Determine the (x, y) coordinate at the center of the cell enclosing the given text.  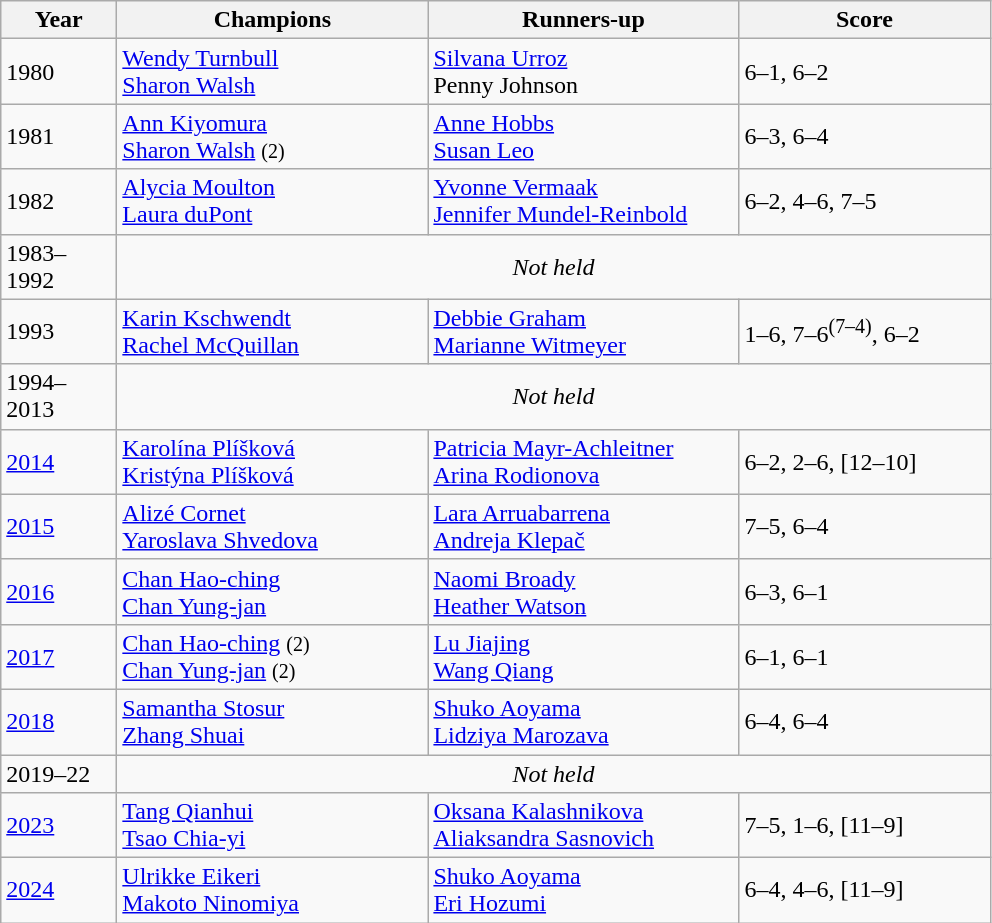
2016 (59, 592)
Lara Arruabarrena Andreja Klepač (584, 526)
Patricia Mayr-Achleitner Arina Rodionova (584, 462)
6–2, 4–6, 7–5 (864, 202)
Alycia Moulton Laura duPont (272, 202)
Ulrikke Eikeri Makoto Ninomiya (272, 890)
2023 (59, 826)
Year (59, 20)
Karolína Plíšková Kristýna Plíšková (272, 462)
Anne Hobbs Susan Leo (584, 136)
1993 (59, 332)
2019–22 (59, 773)
2024 (59, 890)
Chan Hao-ching Chan Yung-jan (272, 592)
6–1, 6–1 (864, 656)
1980 (59, 72)
Score (864, 20)
Karin Kschwendt Rachel McQuillan (272, 332)
Ann Kiyomura Sharon Walsh (2) (272, 136)
Chan Hao-ching (2) Chan Yung-jan (2) (272, 656)
Wendy Turnbull Sharon Walsh (272, 72)
Samantha Stosur Zhang Shuai (272, 722)
7–5, 6–4 (864, 526)
2017 (59, 656)
Shuko Aoyama Eri Hozumi (584, 890)
2015 (59, 526)
Naomi Broady Heather Watson (584, 592)
Debbie Graham Marianne Witmeyer (584, 332)
Tang Qianhui Tsao Chia-yi (272, 826)
2018 (59, 722)
Alizé Cornet Yaroslava Shvedova (272, 526)
1983–1992 (59, 266)
6–4, 4–6, [11–9] (864, 890)
6–4, 6–4 (864, 722)
Runners-up (584, 20)
1982 (59, 202)
Shuko Aoyama Lidziya Marozava (584, 722)
Yvonne Vermaak Jennifer Mundel-Reinbold (584, 202)
Silvana Urroz Penny Johnson (584, 72)
Champions (272, 20)
1981 (59, 136)
6–3, 6–4 (864, 136)
6–2, 2–6, [12–10] (864, 462)
1994–2013 (59, 396)
2014 (59, 462)
6–3, 6–1 (864, 592)
Oksana Kalashnikova Aliaksandra Sasnovich (584, 826)
Lu Jiajing Wang Qiang (584, 656)
7–5, 1–6, [11–9] (864, 826)
6–1, 6–2 (864, 72)
1–6, 7–6(7–4), 6–2 (864, 332)
